Output the [X, Y] coordinate of the center of the cell containing the given text.  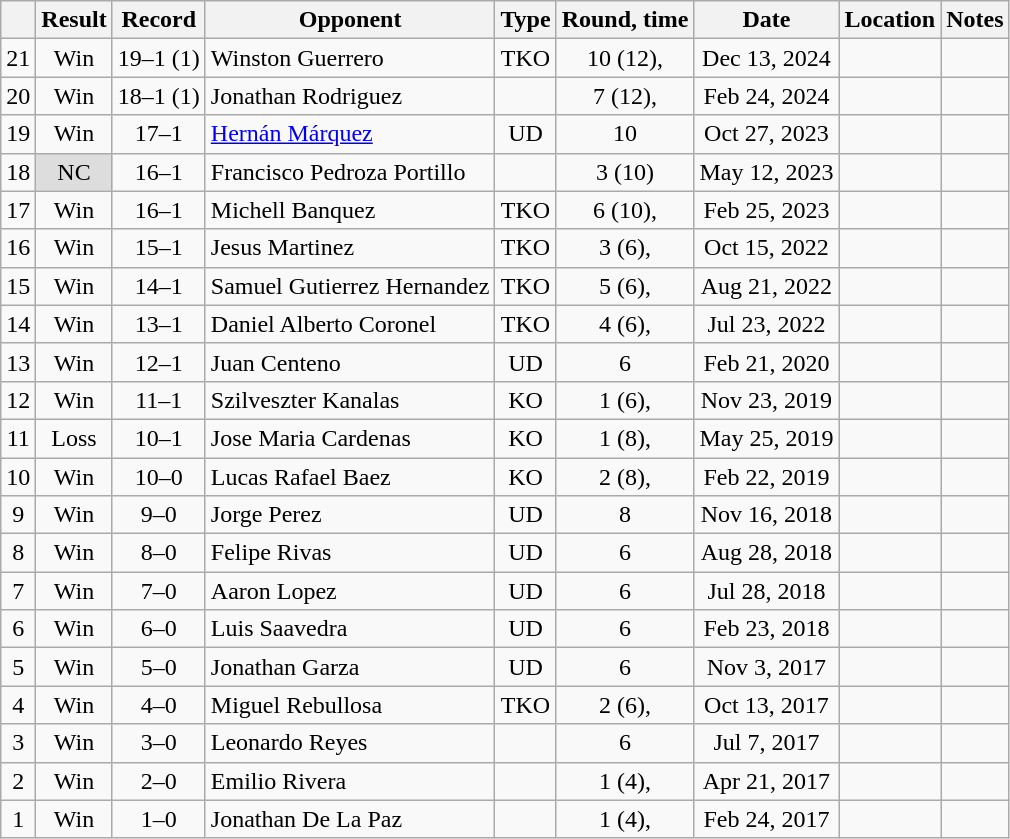
Feb 21, 2020 [766, 362]
Jul 28, 2018 [766, 591]
6 (10), [625, 210]
11–1 [158, 400]
1 (6), [625, 400]
2 (6), [625, 705]
5 [18, 667]
1 [18, 819]
May 25, 2019 [766, 438]
4–0 [158, 705]
Jul 23, 2022 [766, 324]
5–0 [158, 667]
Jonathan Rodriguez [350, 96]
May 12, 2023 [766, 172]
Nov 23, 2019 [766, 400]
Oct 13, 2017 [766, 705]
Nov 3, 2017 [766, 667]
14–1 [158, 286]
Oct 15, 2022 [766, 248]
Felipe Rivas [350, 553]
18 [18, 172]
Location [890, 20]
Feb 24, 2024 [766, 96]
10–0 [158, 477]
3–0 [158, 743]
Luis Saavedra [350, 629]
4 [18, 705]
Loss [74, 438]
Michell Banquez [350, 210]
17–1 [158, 134]
4 (6), [625, 324]
18–1 (1) [158, 96]
Jorge Perez [350, 515]
Notes [975, 20]
Szilveszter Kanalas [350, 400]
Nov 16, 2018 [766, 515]
12 [18, 400]
Feb 22, 2019 [766, 477]
Aug 28, 2018 [766, 553]
Result [74, 20]
Miguel Rebullosa [350, 705]
1 (8), [625, 438]
1–0 [158, 819]
Winston Guerrero [350, 58]
Date [766, 20]
Oct 27, 2023 [766, 134]
Record [158, 20]
10 (12), [625, 58]
Feb 25, 2023 [766, 210]
Jul 7, 2017 [766, 743]
Opponent [350, 20]
2 (8), [625, 477]
Jonathan Garza [350, 667]
Type [526, 20]
7–0 [158, 591]
14 [18, 324]
Dec 13, 2024 [766, 58]
16 [18, 248]
19 [18, 134]
Hernán Márquez [350, 134]
7 (12), [625, 96]
Emilio Rivera [350, 781]
19–1 (1) [158, 58]
Daniel Alberto Coronel [350, 324]
2–0 [158, 781]
5 (6), [625, 286]
15 [18, 286]
8–0 [158, 553]
6–0 [158, 629]
7 [18, 591]
Aaron Lopez [350, 591]
Jesus Martinez [350, 248]
Aug 21, 2022 [766, 286]
21 [18, 58]
3 [18, 743]
3 (6), [625, 248]
Jonathan De La Paz [350, 819]
Leonardo Reyes [350, 743]
3 (10) [625, 172]
Round, time [625, 20]
Feb 23, 2018 [766, 629]
Jose Maria Cardenas [350, 438]
Juan Centeno [350, 362]
Francisco Pedroza Portillo [350, 172]
Lucas Rafael Baez [350, 477]
15–1 [158, 248]
20 [18, 96]
13 [18, 362]
Feb 24, 2017 [766, 819]
12–1 [158, 362]
Samuel Gutierrez Hernandez [350, 286]
NC [74, 172]
9–0 [158, 515]
11 [18, 438]
13–1 [158, 324]
9 [18, 515]
2 [18, 781]
10–1 [158, 438]
Apr 21, 2017 [766, 781]
17 [18, 210]
